Detect which cell encompasses the target text, then output its [X, Y] center coordinate. 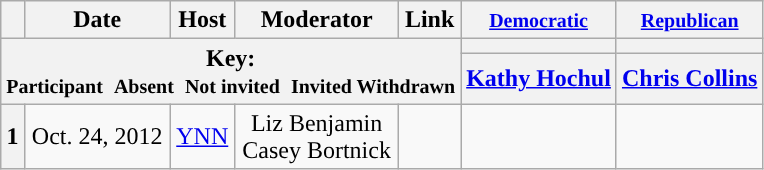
YNN [202, 136]
Chris Collins [689, 78]
Republican [689, 20]
Oct. 24, 2012 [96, 136]
1 [13, 136]
Moderator [317, 20]
Democratic [539, 20]
Kathy Hochul [539, 78]
Date [96, 20]
Liz BenjaminCasey Bortnick [317, 136]
Host [202, 20]
Link [430, 20]
Key: Participant Absent Not invited Invited Withdrawn [231, 72]
